Detect which cell encompasses the target text, then output its (x, y) center coordinate. 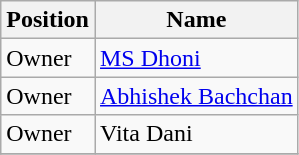
Abhishek Bachchan (196, 96)
MS Dhoni (196, 58)
Position (48, 20)
Vita Dani (196, 134)
Name (196, 20)
